Pinpoint the cell where the given text exists, returning its [X, Y] midpoint coordinate. 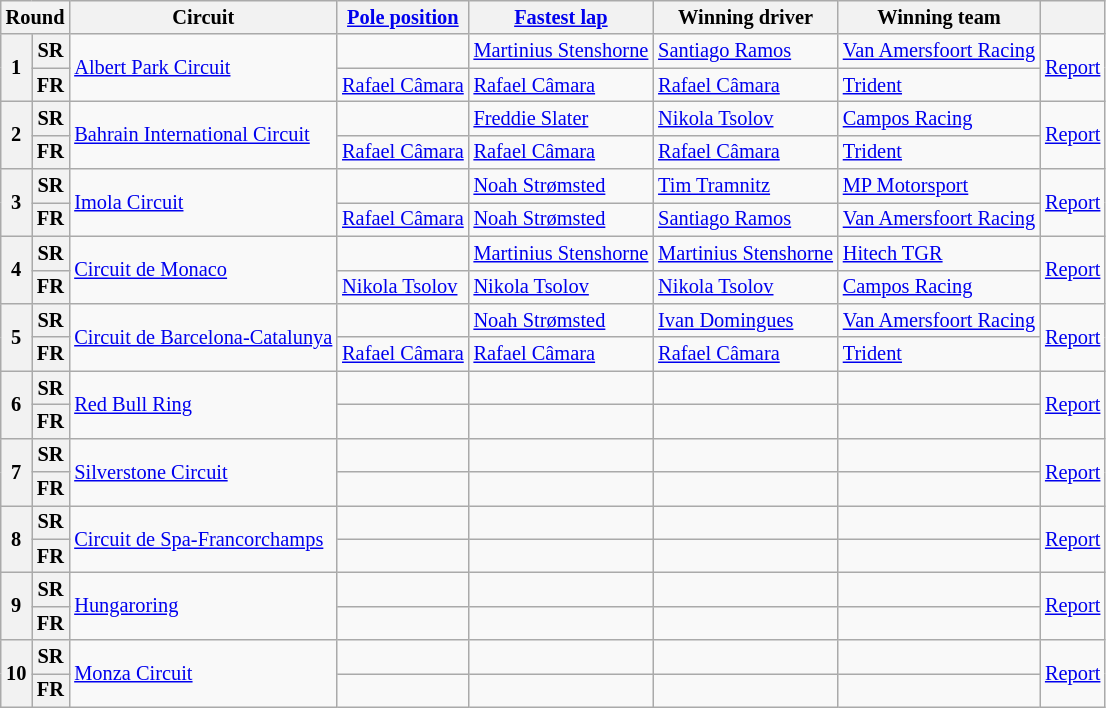
6 [16, 404]
Bahrain International Circuit [203, 134]
Circuit de Spa-Francorchamps [203, 538]
Ivan Domingues [746, 320]
Pole position [402, 17]
Circuit de Barcelona-Catalunya [203, 336]
Monza Circuit [203, 674]
Hitech TGR [939, 253]
7 [16, 472]
9 [16, 606]
Tim Tramnitz [746, 186]
1 [16, 68]
Freddie Slater [562, 118]
Albert Park Circuit [203, 68]
2 [16, 134]
Round [36, 17]
Red Bull Ring [203, 404]
Fastest lap [562, 17]
Silverstone Circuit [203, 472]
3 [16, 202]
Hungaroring [203, 606]
Circuit [203, 17]
MP Motorsport [939, 186]
5 [16, 336]
4 [16, 270]
Circuit de Monaco [203, 270]
Winning driver [746, 17]
10 [16, 674]
8 [16, 538]
Winning team [939, 17]
Imola Circuit [203, 202]
